Output the (x, y) coordinate of the center of the cell containing the given text.  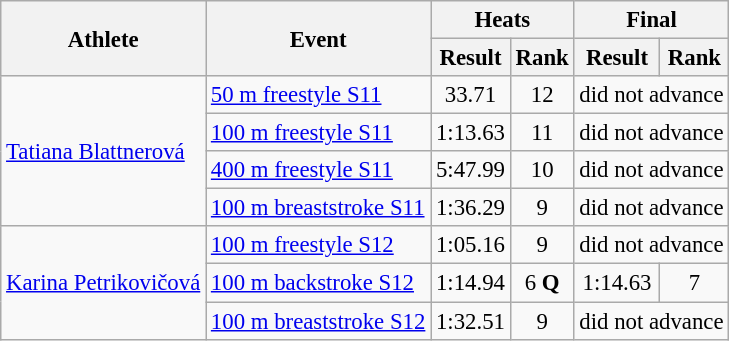
Final (652, 20)
5:47.99 (471, 170)
1:05.16 (471, 245)
100 m freestyle S12 (318, 245)
Event (318, 38)
100 m freestyle S11 (318, 133)
1:14.94 (471, 283)
11 (542, 133)
50 m freestyle S11 (318, 95)
400 m freestyle S11 (318, 170)
Heats (502, 20)
10 (542, 170)
6 Q (542, 283)
1:32.51 (471, 321)
12 (542, 95)
1:36.29 (471, 208)
1:14.63 (617, 283)
33.71 (471, 95)
7 (694, 283)
100 m breaststroke S12 (318, 321)
Karina Petrikovičová (104, 282)
Tatiana Blattnerová (104, 151)
Athlete (104, 38)
1:13.63 (471, 133)
100 m backstroke S12 (318, 283)
100 m breaststroke S11 (318, 208)
